Identify which cell holds the provided text, then report its [x, y] central coordinate. 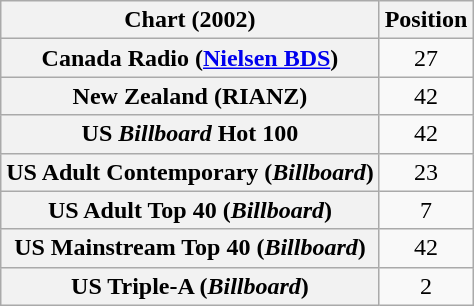
7 [426, 210]
US Adult Top 40 (Billboard) [190, 210]
2 [426, 286]
US Triple-A (Billboard) [190, 286]
US Mainstream Top 40 (Billboard) [190, 248]
23 [426, 172]
Position [426, 20]
US Adult Contemporary (Billboard) [190, 172]
US Billboard Hot 100 [190, 134]
New Zealand (RIANZ) [190, 96]
27 [426, 58]
Chart (2002) [190, 20]
Canada Radio (Nielsen BDS) [190, 58]
